Capture the cell that displays the provided text and extract its (x, y) central coordinate. 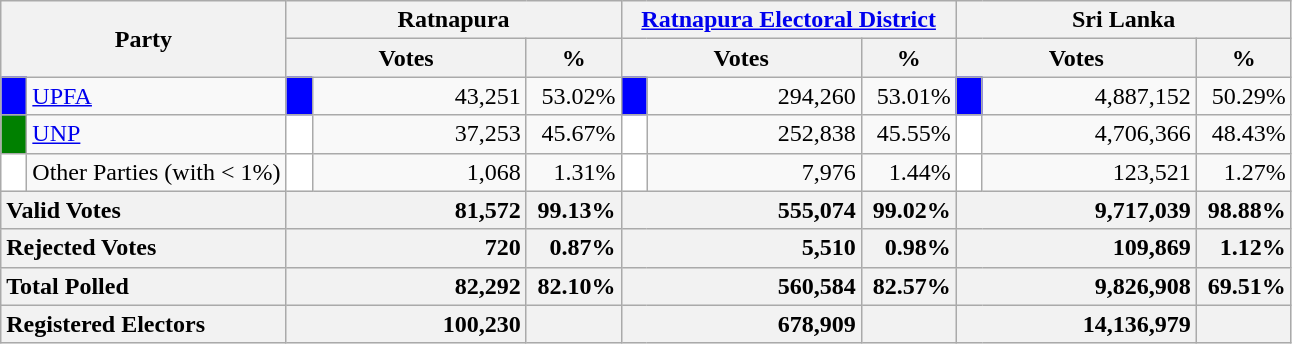
98.88% (1244, 210)
4,706,366 (1089, 134)
UNP (156, 134)
100,230 (406, 324)
109,869 (1076, 248)
4,887,152 (1089, 96)
Rejected Votes (144, 248)
Party (144, 39)
Ratnapura (454, 20)
1.12% (1244, 248)
82.10% (574, 286)
9,717,039 (1076, 210)
37,253 (419, 134)
5,510 (741, 248)
Valid Votes (144, 210)
82.57% (908, 286)
99.02% (908, 210)
1.27% (1244, 172)
82,292 (406, 286)
1.44% (908, 172)
0.98% (908, 248)
Other Parties (with < 1%) (156, 172)
Registered Electors (144, 324)
69.51% (1244, 286)
555,074 (741, 210)
0.87% (574, 248)
123,521 (1089, 172)
9,826,908 (1076, 286)
45.55% (908, 134)
252,838 (754, 134)
720 (406, 248)
45.67% (574, 134)
Ratnapura Electoral District (788, 20)
UPFA (156, 96)
294,260 (754, 96)
560,584 (741, 286)
678,909 (741, 324)
50.29% (1244, 96)
99.13% (574, 210)
7,976 (754, 172)
Total Polled (144, 286)
48.43% (1244, 134)
53.02% (574, 96)
14,136,979 (1076, 324)
53.01% (908, 96)
81,572 (406, 210)
Sri Lanka (1124, 20)
1,068 (419, 172)
1.31% (574, 172)
43,251 (419, 96)
